Return [x, y] of the center of cell containing provided text 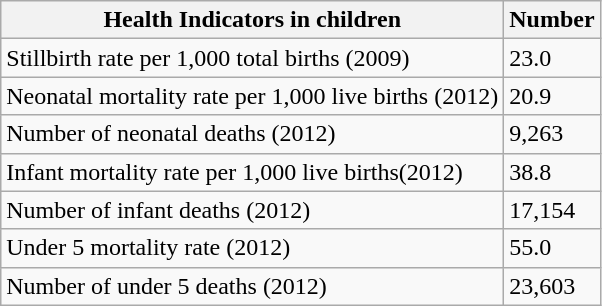
38.8 [552, 172]
Infant mortality rate per 1,000 live births(2012) [252, 172]
Health Indicators in children [252, 20]
20.9 [552, 96]
Under 5 mortality rate (2012) [252, 248]
Number [552, 20]
55.0 [552, 248]
Number of infant deaths (2012) [252, 210]
23,603 [552, 286]
Neonatal mortality rate per 1,000 live births (2012) [252, 96]
Stillbirth rate per 1,000 total births (2009) [252, 58]
9,263 [552, 134]
23.0 [552, 58]
17,154 [552, 210]
Number of neonatal deaths (2012) [252, 134]
Number of under 5 deaths (2012) [252, 286]
